Scan for the cell matching the given text and deliver its [x, y] coordinate at center. 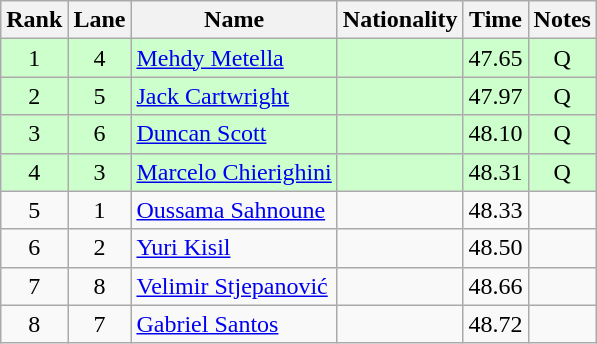
Oussama Sahnoune [234, 210]
Name [234, 20]
Gabriel Santos [234, 324]
47.97 [496, 96]
48.33 [496, 210]
Yuri Kisil [234, 248]
48.50 [496, 248]
Rank [34, 20]
48.72 [496, 324]
48.66 [496, 286]
Time [496, 20]
48.31 [496, 172]
48.10 [496, 134]
Marcelo Chierighini [234, 172]
Duncan Scott [234, 134]
Nationality [400, 20]
47.65 [496, 58]
Mehdy Metella [234, 58]
Jack Cartwright [234, 96]
Velimir Stjepanović [234, 286]
Notes [562, 20]
Lane [100, 20]
